Capture the cell that displays the provided text and extract its (x, y) central coordinate. 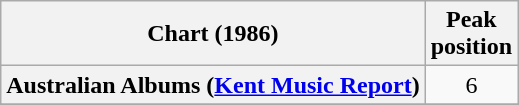
Chart (1986) (213, 34)
6 (471, 85)
Australian Albums (Kent Music Report) (213, 85)
Peakposition (471, 34)
